Find where the given text appears and provide that cell's center as (X, Y) coordinate. 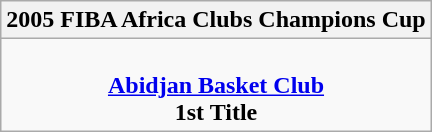
2005 FIBA Africa Clubs Champions Cup (216, 20)
Abidjan Basket Club1st Title (216, 85)
